From the cell containing the given text, extract its center point as [X, Y] coordinate. 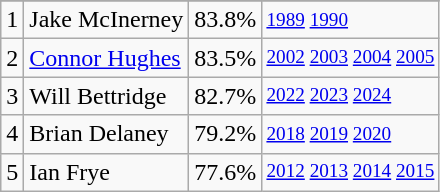
5 [12, 172]
1 [12, 20]
2022 2023 2024 [350, 96]
Brian Delaney [106, 134]
2012 2013 2014 2015 [350, 172]
4 [12, 134]
83.5% [226, 58]
Ian Frye [106, 172]
82.7% [226, 96]
2002 2003 2004 2005 [350, 58]
3 [12, 96]
Jake McInerney [106, 20]
1989 1990 [350, 20]
2018 2019 2020 [350, 134]
83.8% [226, 20]
Will Bettridge [106, 96]
77.6% [226, 172]
2 [12, 58]
79.2% [226, 134]
Connor Hughes [106, 58]
